Determine the (x, y) coordinate at the center of the cell enclosing the given text.  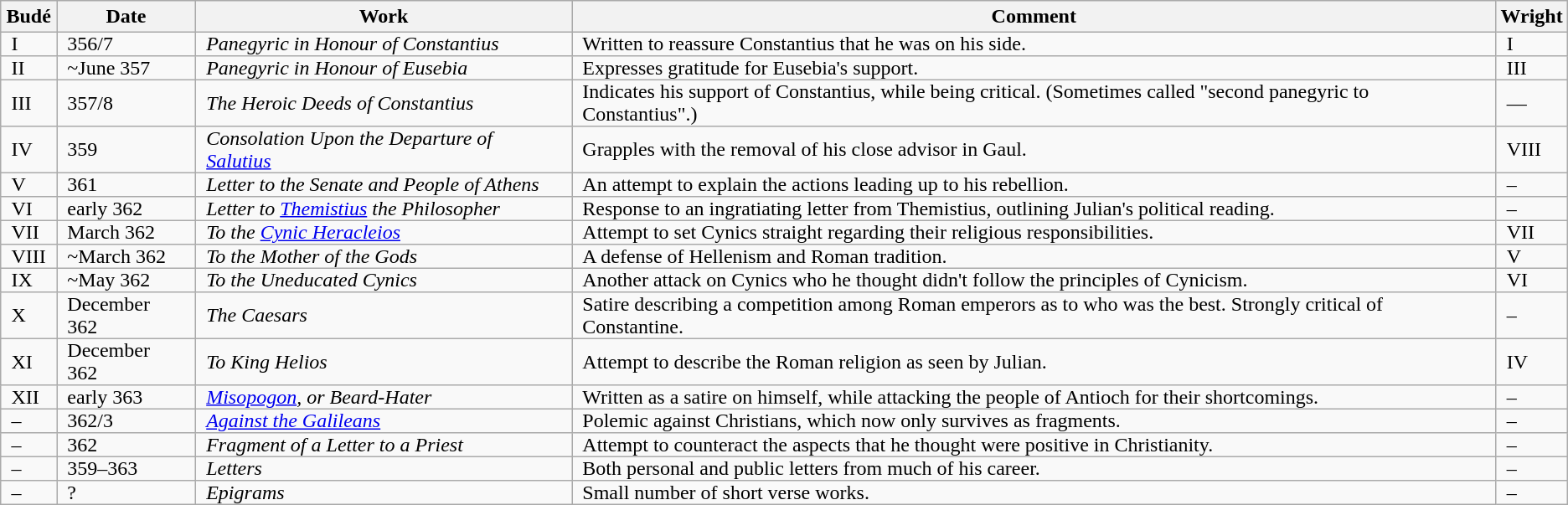
XII (28, 397)
Fragment of a Letter to a Priest (384, 445)
362/3 (126, 421)
Panegyric in Honour of Constantius (384, 44)
Misopogon, or Beard-Hater (384, 397)
Attempt to describe the Roman religion as seen by Julian. (1034, 363)
Against the Galileans (384, 421)
To the Uneducated Cynics (384, 281)
Wright (1531, 17)
To King Helios (384, 363)
Letters (384, 469)
362 (126, 445)
To the Mother of the Gods (384, 256)
XI (28, 363)
Attempt to counteract the aspects that he thought were positive in Christianity. (1034, 445)
Expresses gratitude for Eusebia's support. (1034, 68)
early 362 (126, 209)
Written to reassure Constantius that he was on his side. (1034, 44)
Work (384, 17)
356/7 (126, 44)
A defense of Hellenism and Roman tradition. (1034, 256)
359–363 (126, 469)
357/8 (126, 104)
~June 357 (126, 68)
Consolation Upon the Departure of Salutius (384, 150)
Another attack on Cynics who he thought didn't follow the principles of Cynicism. (1034, 281)
Response to an ingratiating letter from Themistius, outlining Julian's political reading. (1034, 209)
~May 362 (126, 281)
Grapples with the removal of his close advisor in Gaul. (1034, 150)
IX (28, 281)
March 362 (126, 233)
Letter to Themistius the Philosopher (384, 209)
Epigrams (384, 492)
Written as a satire on himself, while attacking the people of Antioch for their shortcomings. (1034, 397)
361 (126, 185)
To the Cynic Heracleios (384, 233)
Small number of short verse works. (1034, 492)
An attempt to explain the actions leading up to his rebellion. (1034, 185)
X (28, 316)
Both personal and public letters from much of his career. (1034, 469)
Satire describing a competition among Roman emperors as to who was the best. Strongly critical of Constantine. (1034, 316)
Budé (28, 17)
II (28, 68)
Date (126, 17)
Comment (1034, 17)
The Heroic Deeds of Constantius (384, 104)
? (126, 492)
Indicates his support of Constantius, while being critical. (Sometimes called "second panegyric to Constantius".) (1034, 104)
Letter to the Senate and People of Athens (384, 185)
— (1531, 104)
~March 362 (126, 256)
Attempt to set Cynics straight regarding their religious responsibilities. (1034, 233)
early 363 (126, 397)
Polemic against Christians, which now only survives as fragments. (1034, 421)
Panegyric in Honour of Eusebia (384, 68)
The Caesars (384, 316)
359 (126, 150)
